Return [X, Y] of the center of cell containing provided text 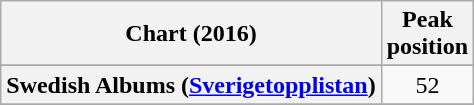
Peak position [427, 34]
Chart (2016) [191, 34]
Swedish Albums (Sverigetopplistan) [191, 85]
52 [427, 85]
